Provide the [X, Y] coordinate of the cell's center where the given text is located.  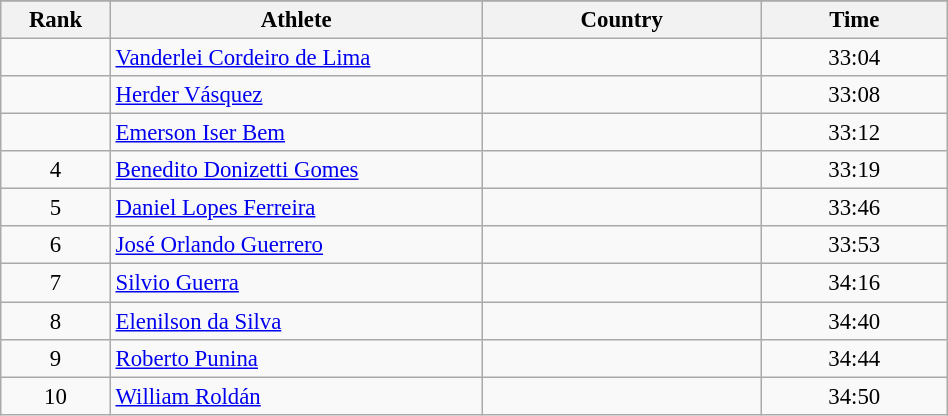
33:46 [854, 208]
33:53 [854, 245]
6 [56, 245]
Time [854, 20]
Athlete [296, 20]
33:12 [854, 133]
4 [56, 170]
Rank [56, 20]
5 [56, 208]
34:50 [854, 396]
33:08 [854, 95]
10 [56, 396]
Emerson Iser Bem [296, 133]
José Orlando Guerrero [296, 245]
34:16 [854, 283]
Silvio Guerra [296, 283]
33:04 [854, 58]
Daniel Lopes Ferreira [296, 208]
Vanderlei Cordeiro de Lima [296, 58]
William Roldán [296, 396]
33:19 [854, 170]
Elenilson da Silva [296, 321]
Benedito Donizetti Gomes [296, 170]
7 [56, 283]
Herder Vásquez [296, 95]
8 [56, 321]
9 [56, 358]
Roberto Punina [296, 358]
34:40 [854, 321]
Country [622, 20]
34:44 [854, 358]
